Extract the (X, Y) coordinate from the center of the cell holding the provided text.  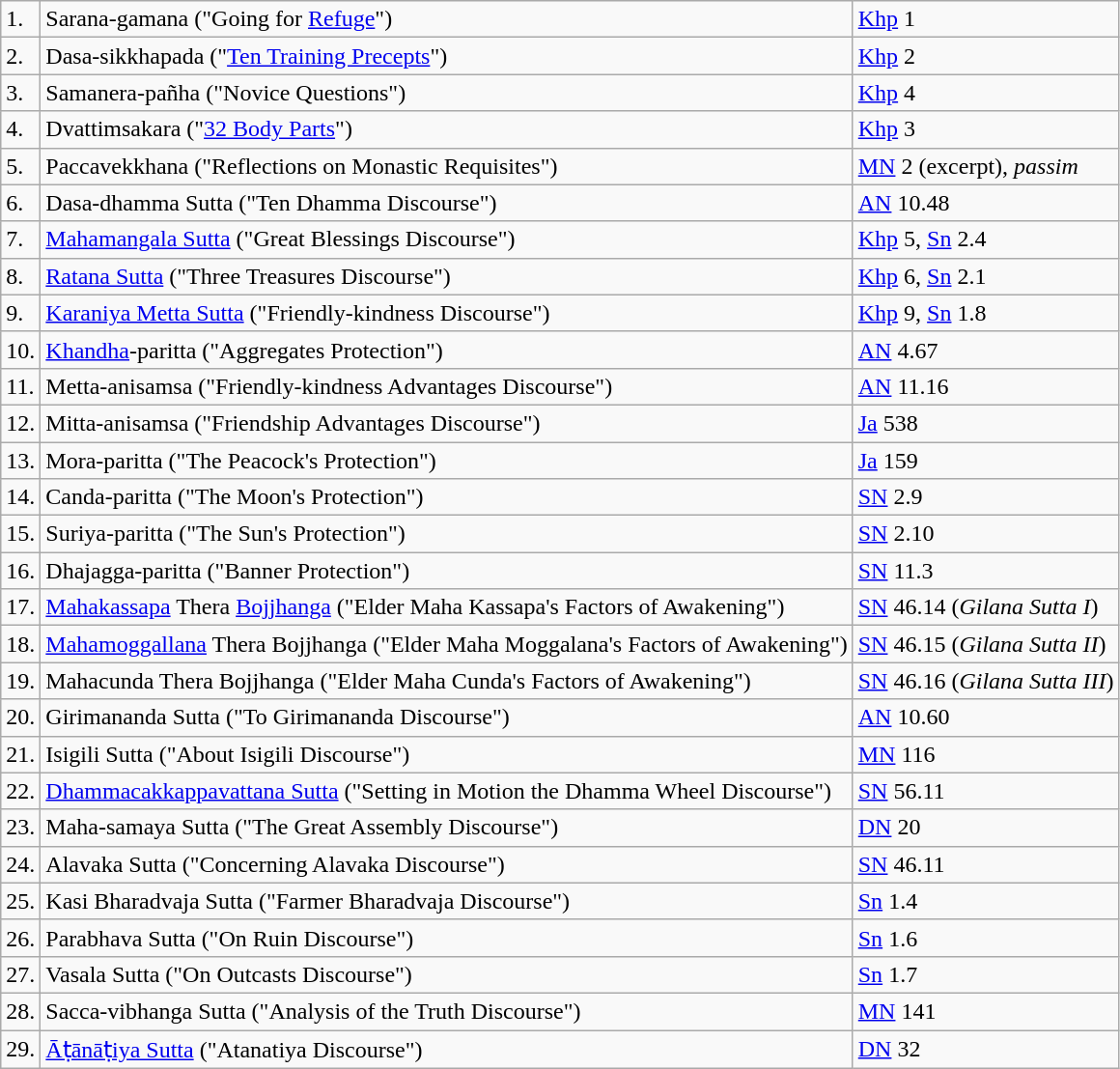
SN 56.11 (986, 791)
4. (21, 129)
20. (21, 717)
Khp 4 (986, 93)
Mora-paritta ("The Peacock's Protection") (446, 461)
AN 4.67 (986, 350)
Dhammacakkappavattana Sutta ("Setting in Motion the Dhamma Wheel Discourse") (446, 791)
MN 141 (986, 1011)
Ratana Sutta ("Three Treasures Discourse") (446, 276)
Khandha-paritta ("Aggregates Protection") (446, 350)
17. (21, 607)
AN 10.60 (986, 717)
Khp 6, Sn 2.1 (986, 276)
26. (21, 938)
Sn 1.7 (986, 974)
Mahakassapa Thera Bojjhanga ("Elder Maha Kassapa's Factors of Awakening") (446, 607)
16. (21, 571)
SN 46.15 (Gilana Sutta II) (986, 644)
23. (21, 828)
27. (21, 974)
18. (21, 644)
7. (21, 239)
Alavaka Sutta ("Concerning Alavaka Discourse") (446, 864)
SN 2.9 (986, 497)
15. (21, 534)
21. (21, 754)
Parabhava Sutta ("On Ruin Discourse") (446, 938)
Vasala Sutta ("On Outcasts Discourse") (446, 974)
Ja 538 (986, 423)
SN 11.3 (986, 571)
11. (21, 386)
10. (21, 350)
2. (21, 56)
12. (21, 423)
Khp 2 (986, 56)
5. (21, 166)
6. (21, 203)
24. (21, 864)
Khp 3 (986, 129)
Maha-samaya Sutta ("The Great Assembly Discourse") (446, 828)
Mitta-anisamsa ("Friendship Advantages Discourse") (446, 423)
Girimananda Sutta ("To Girimananda Discourse") (446, 717)
Khp 5, Sn 2.4 (986, 239)
Isigili Sutta ("About Isigili Discourse") (446, 754)
Āṭānāṭiya Sutta ("Atanatiya Discourse") (446, 1049)
AN 10.48 (986, 203)
Dvattimsakara ("32 Body Parts") (446, 129)
14. (21, 497)
Paccavekkhana ("Reflections on Monastic Requisites") (446, 166)
Dhajagga-paritta ("Banner Protection") (446, 571)
28. (21, 1011)
Mahacunda Thera Bojjhanga ("Elder Maha Cunda's Factors of Awakening") (446, 681)
Suriya-paritta ("The Sun's Protection") (446, 534)
22. (21, 791)
25. (21, 901)
AN 11.16 (986, 386)
Sn 1.4 (986, 901)
29. (21, 1049)
Sn 1.6 (986, 938)
9. (21, 313)
Mahamangala Sutta ("Great Blessings Discourse") (446, 239)
Ja 159 (986, 461)
Kasi Bharadvaja Sutta ("Farmer Bharadvaja Discourse") (446, 901)
19. (21, 681)
SN 2.10 (986, 534)
13. (21, 461)
Mahamoggallana Thera Bojjhanga ("Elder Maha Moggalana's Factors of Awakening") (446, 644)
Canda-paritta ("The Moon's Protection") (446, 497)
Dasa-sikkhapada ("Ten Training Precepts") (446, 56)
Khp 9, Sn 1.8 (986, 313)
Karaniya Metta Sutta ("Friendly-kindness Discourse") (446, 313)
DN 20 (986, 828)
SN 46.14 (Gilana Sutta I) (986, 607)
SN 46.16 (Gilana Sutta III) (986, 681)
Sarana-gamana ("Going for Refuge") (446, 19)
Sacca-vibhanga Sutta ("Analysis of the Truth Discourse") (446, 1011)
DN 32 (986, 1049)
SN 46.11 (986, 864)
MN 2 (excerpt), passim (986, 166)
Metta-anisamsa ("Friendly-kindness Advantages Discourse") (446, 386)
Dasa-dhamma Sutta ("Ten Dhamma Discourse") (446, 203)
Khp 1 (986, 19)
Samanera-pañha ("Novice Questions") (446, 93)
1. (21, 19)
MN 116 (986, 754)
3. (21, 93)
8. (21, 276)
